For the text-containing cell, return its midpoint in [x, y] coordinate format. 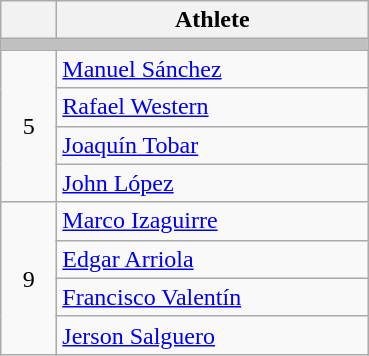
Athlete [212, 20]
Marco Izaguirre [212, 221]
John López [212, 183]
Joaquín Tobar [212, 145]
Jerson Salguero [212, 335]
5 [29, 126]
9 [29, 278]
Francisco Valentín [212, 297]
Rafael Western [212, 107]
Edgar Arriola [212, 259]
Manuel Sánchez [212, 69]
